From the cell containing the given text, extract its center point as [x, y] coordinate. 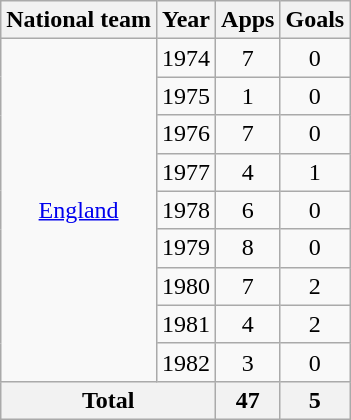
1981 [186, 324]
1976 [186, 134]
5 [315, 400]
1974 [186, 58]
6 [248, 210]
1980 [186, 286]
1982 [186, 362]
1978 [186, 210]
England [79, 210]
1975 [186, 96]
Year [186, 20]
Total [108, 400]
Goals [315, 20]
3 [248, 362]
National team [79, 20]
1977 [186, 172]
Apps [248, 20]
47 [248, 400]
1979 [186, 248]
8 [248, 248]
